Detect which cell encompasses the target text, then output its (X, Y) center coordinate. 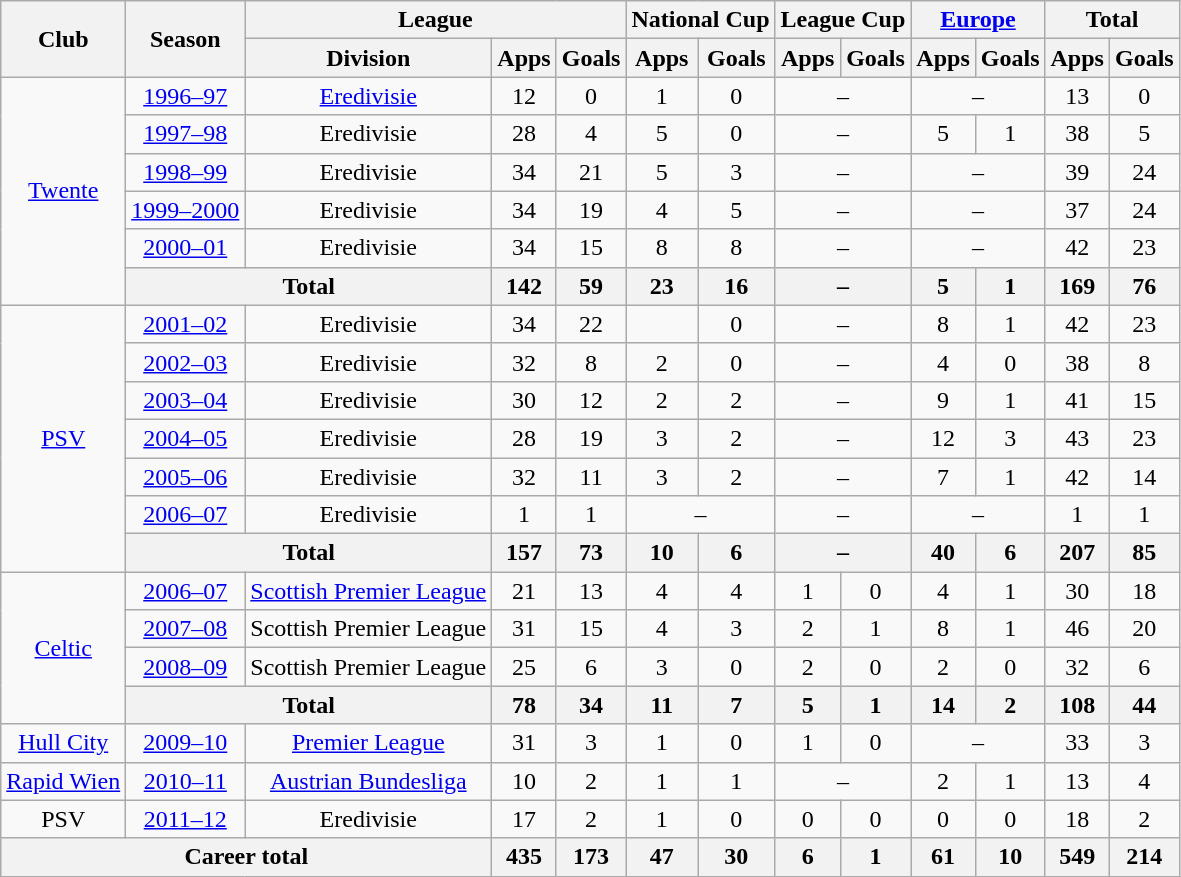
44 (1144, 705)
173 (591, 857)
9 (943, 400)
214 (1144, 857)
16 (737, 286)
37 (1077, 210)
20 (1144, 629)
Premier League (368, 743)
41 (1077, 400)
Rapid Wien (64, 781)
1999–2000 (186, 210)
76 (1144, 286)
78 (524, 705)
1996–97 (186, 96)
169 (1077, 286)
142 (524, 286)
Hull City (64, 743)
85 (1144, 553)
157 (524, 553)
2007–08 (186, 629)
League (436, 20)
2005–06 (186, 477)
17 (524, 819)
22 (591, 324)
108 (1077, 705)
549 (1077, 857)
25 (524, 667)
League Cup (843, 20)
2010–11 (186, 781)
39 (1077, 172)
Season (186, 39)
2003–04 (186, 400)
Europe (978, 20)
33 (1077, 743)
2002–03 (186, 362)
46 (1077, 629)
1998–99 (186, 172)
40 (943, 553)
47 (662, 857)
1997–98 (186, 134)
435 (524, 857)
43 (1077, 438)
59 (591, 286)
Twente (64, 191)
207 (1077, 553)
Division (368, 58)
2008–09 (186, 667)
2000–01 (186, 248)
Club (64, 39)
2011–12 (186, 819)
Career total (246, 857)
Austrian Bundesliga (368, 781)
National Cup (700, 20)
73 (591, 553)
2009–10 (186, 743)
2001–02 (186, 324)
2004–05 (186, 438)
Celtic (64, 648)
61 (943, 857)
